Capture the cell that displays the provided text and extract its (x, y) central coordinate. 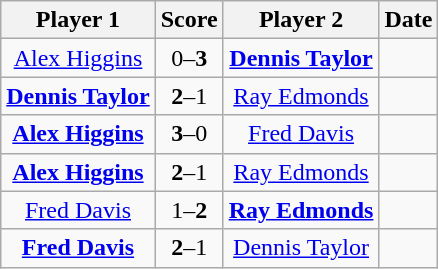
Date (408, 20)
Score (189, 20)
Player 2 (301, 20)
0–3 (189, 58)
Player 1 (78, 20)
1–2 (189, 210)
3–0 (189, 134)
